From the cell containing the given text, extract its center point as [X, Y] coordinate. 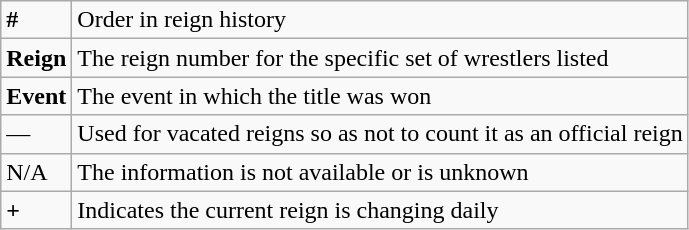
Indicates the current reign is changing daily [380, 210]
Order in reign history [380, 20]
Event [36, 96]
N/A [36, 172]
The reign number for the specific set of wrestlers listed [380, 58]
— [36, 134]
# [36, 20]
Reign [36, 58]
The information is not available or is unknown [380, 172]
The event in which the title was won [380, 96]
+ [36, 210]
Used for vacated reigns so as not to count it as an official reign [380, 134]
